Search for the cell housing the specified text and yield its [x, y] center coordinate. 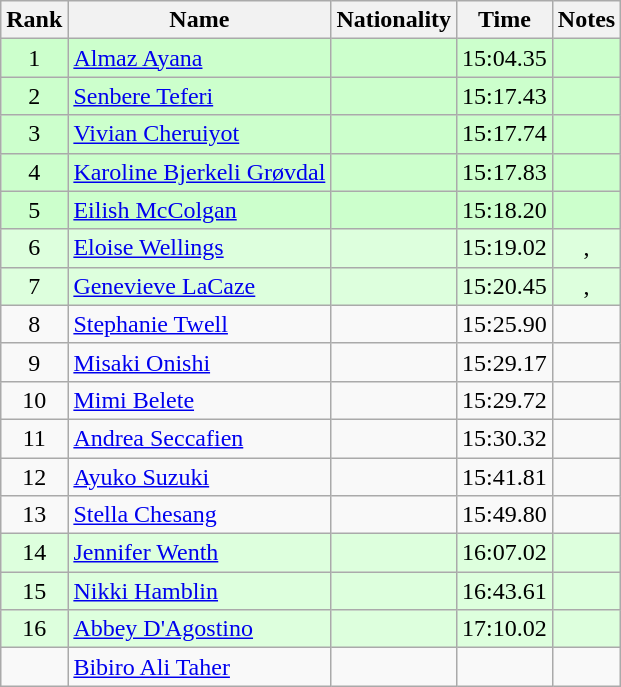
14 [34, 553]
15:20.45 [505, 286]
3 [34, 134]
15:49.80 [505, 515]
12 [34, 477]
17:10.02 [505, 629]
Almaz Ayana [200, 58]
6 [34, 248]
Stella Chesang [200, 515]
Senbere Teferi [200, 96]
7 [34, 286]
15:29.17 [505, 362]
11 [34, 438]
Stephanie Twell [200, 324]
Vivian Cheruiyot [200, 134]
Nationality [394, 20]
Rank [34, 20]
15:29.72 [505, 400]
Mimi Belete [200, 400]
Nikki Hamblin [200, 591]
Misaki Onishi [200, 362]
9 [34, 362]
10 [34, 400]
15:18.20 [505, 210]
8 [34, 324]
Time [505, 20]
16:43.61 [505, 591]
Notes [586, 20]
Name [200, 20]
4 [34, 172]
15:04.35 [505, 58]
1 [34, 58]
Jennifer Wenth [200, 553]
2 [34, 96]
13 [34, 515]
15:41.81 [505, 477]
15:25.90 [505, 324]
Eilish McColgan [200, 210]
Eloise Wellings [200, 248]
Abbey D'Agostino [200, 629]
Ayuko Suzuki [200, 477]
15:17.43 [505, 96]
16 [34, 629]
16:07.02 [505, 553]
Karoline Bjerkeli Grøvdal [200, 172]
Andrea Seccafien [200, 438]
Bibiro Ali Taher [200, 667]
15:30.32 [505, 438]
15:19.02 [505, 248]
15:17.83 [505, 172]
5 [34, 210]
15:17.74 [505, 134]
15 [34, 591]
Genevieve LaCaze [200, 286]
